Output the (X, Y) coordinate of the center of the cell containing the given text.  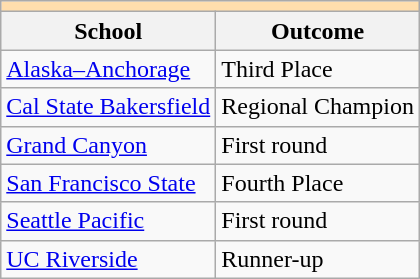
San Francisco State (108, 183)
Alaska–Anchorage (108, 69)
Outcome (318, 31)
Seattle Pacific (108, 221)
Grand Canyon (108, 145)
Runner-up (318, 259)
Third Place (318, 69)
Cal State Bakersfield (108, 107)
Regional Champion (318, 107)
School (108, 31)
UC Riverside (108, 259)
Fourth Place (318, 183)
